Provide the (X, Y) coordinate of the cell's center where the given text is located.  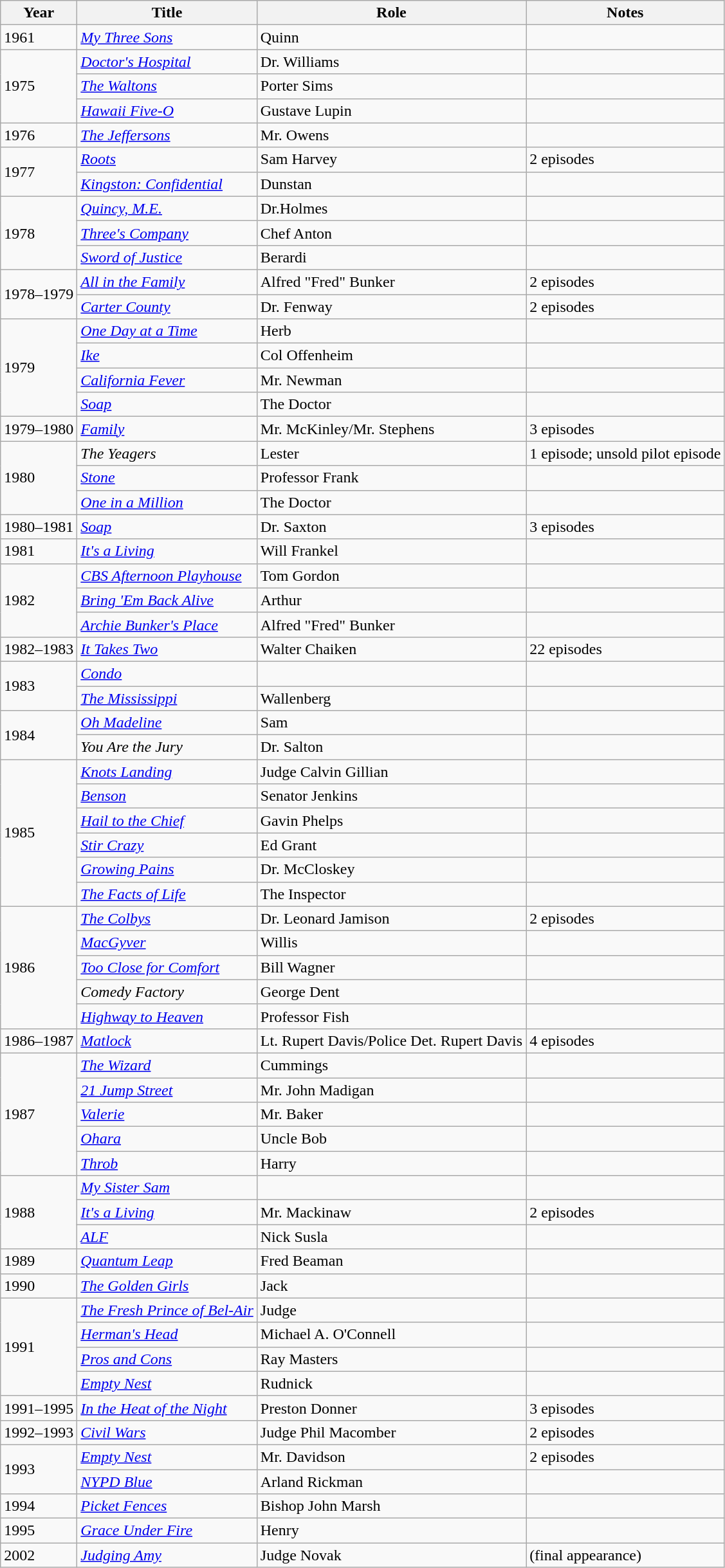
Mr. Baker (391, 1115)
The Wizard (167, 1065)
Picket Fences (167, 1506)
Herman's Head (167, 1335)
Quincy, M.E. (167, 208)
Michael A. O'Connell (391, 1335)
Oh Madeline (167, 723)
1983 (39, 686)
In the Heat of the Night (167, 1408)
Arland Rickman (391, 1481)
Roots (167, 160)
Judging Amy (167, 1555)
1987 (39, 1114)
You Are the Jury (167, 747)
Dr. Fenway (391, 307)
Judge Calvin Gillian (391, 772)
Hawaii Five-O (167, 111)
1991 (39, 1347)
Civil Wars (167, 1432)
Wallenberg (391, 698)
1979 (39, 368)
22 episodes (625, 649)
1961 (39, 37)
Tom Gordon (391, 576)
Notes (625, 13)
1989 (39, 1261)
Mr. Mackinaw (391, 1212)
1986–1987 (39, 1041)
Dr. Leonard Jamison (391, 918)
Willis (391, 943)
Judge Novak (391, 1555)
Too Close for Comfort (167, 967)
Porter Sims (391, 86)
Rudnick (391, 1383)
Professor Frank (391, 478)
The Colbys (167, 918)
Kingston: Confidential (167, 184)
Sword of Justice (167, 257)
1979–1980 (39, 429)
Bishop John Marsh (391, 1506)
Matlock (167, 1041)
Condo (167, 673)
Lester (391, 453)
Ed Grant (391, 845)
1980 (39, 478)
Professor Fish (391, 1016)
Preston Donner (391, 1408)
ALF (167, 1237)
Grace Under Fire (167, 1531)
Lt. Rupert Davis/Police Det. Rupert Davis (391, 1041)
The Facts of Life (167, 894)
Benson (167, 796)
1975 (39, 86)
Growing Pains (167, 870)
Judge (391, 1310)
Berardi (391, 257)
Knots Landing (167, 772)
CBS Afternoon Playhouse (167, 576)
1991–1995 (39, 1408)
21 Jump Street (167, 1090)
Ike (167, 356)
Dr. Saxton (391, 527)
Three's Company (167, 233)
California Fever (167, 380)
Sam (391, 723)
Mr. Davidson (391, 1457)
Judge Phil Macomber (391, 1432)
Dr. Williams (391, 62)
Stone (167, 478)
Walter Chaiken (391, 649)
Cummings (391, 1065)
MacGyver (167, 943)
1978–1979 (39, 294)
Dunstan (391, 184)
Mr. Newman (391, 380)
Sam Harvey (391, 160)
1978 (39, 233)
Bill Wagner (391, 967)
Chef Anton (391, 233)
1976 (39, 135)
Uncle Bob (391, 1139)
Harry (391, 1163)
Dr. McCloskey (391, 870)
One in a Million (167, 502)
Gavin Phelps (391, 821)
Quantum Leap (167, 1261)
NYPD Blue (167, 1481)
1 episode; unsold pilot episode (625, 453)
Ohara (167, 1139)
Title (167, 13)
The Golden Girls (167, 1286)
Dr. Salton (391, 747)
The Fresh Prince of Bel-Air (167, 1310)
Role (391, 13)
Nick Susla (391, 1237)
Mr. John Madigan (391, 1090)
The Inspector (391, 894)
Throb (167, 1163)
1977 (39, 172)
Family (167, 429)
Valerie (167, 1115)
1984 (39, 735)
Jack (391, 1286)
George Dent (391, 992)
Fred Beaman (391, 1261)
1982–1983 (39, 649)
Senator Jenkins (391, 796)
1980–1981 (39, 527)
Hail to the Chief (167, 821)
Carter County (167, 307)
1981 (39, 551)
1990 (39, 1286)
1986 (39, 967)
Comedy Factory (167, 992)
Archie Bunker's Place (167, 624)
It Takes Two (167, 649)
(final appearance) (625, 1555)
My Sister Sam (167, 1188)
The Jeffersons (167, 135)
Arthur (391, 600)
1992–1993 (39, 1432)
1995 (39, 1531)
Pros and Cons (167, 1359)
1993 (39, 1469)
The Mississippi (167, 698)
Mr. Owens (391, 135)
The Yeagers (167, 453)
1994 (39, 1506)
Bring 'Em Back Alive (167, 600)
1988 (39, 1212)
Gustave Lupin (391, 111)
One Day at a Time (167, 331)
Dr.Holmes (391, 208)
Col Offenheim (391, 356)
Doctor's Hospital (167, 62)
Highway to Heaven (167, 1016)
Year (39, 13)
Will Frankel (391, 551)
Herb (391, 331)
2002 (39, 1555)
4 episodes (625, 1041)
The Waltons (167, 86)
1985 (39, 833)
Stir Crazy (167, 845)
Quinn (391, 37)
Mr. McKinley/Mr. Stephens (391, 429)
1982 (39, 600)
All in the Family (167, 282)
My Three Sons (167, 37)
Ray Masters (391, 1359)
Henry (391, 1531)
